Capture the cell that displays the provided text and extract its (X, Y) central coordinate. 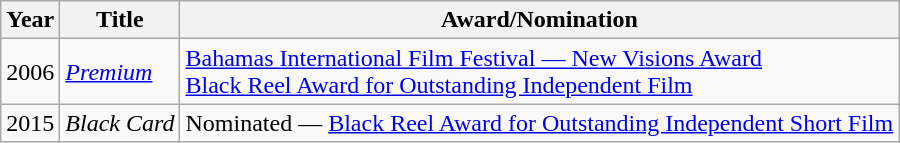
2006 (30, 72)
2015 (30, 123)
Bahamas International Film Festival — New Visions AwardBlack Reel Award for Outstanding Independent Film (540, 72)
Black Card (120, 123)
Nominated — Black Reel Award for Outstanding Independent Short Film (540, 123)
Premium (120, 72)
Award/Nomination (540, 20)
Year (30, 20)
Title (120, 20)
